Scan for the cell matching the given text and deliver its [x, y] coordinate at center. 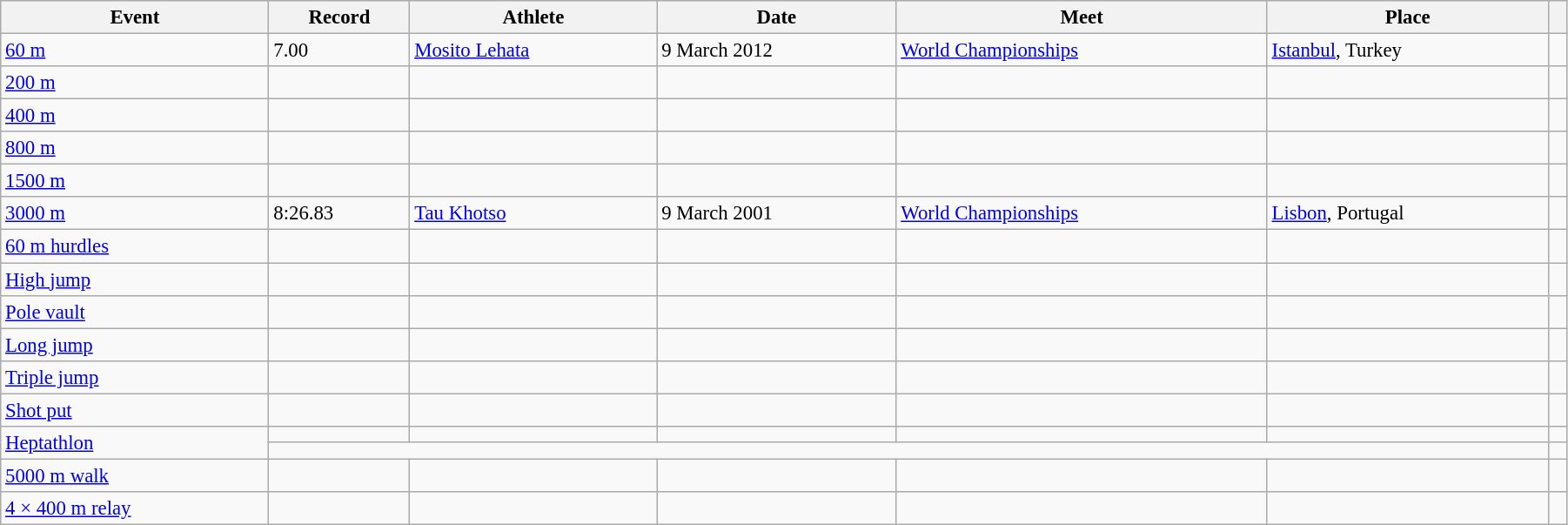
Heptathlon [135, 443]
400 m [135, 116]
Istanbul, Turkey [1408, 50]
7.00 [339, 50]
3000 m [135, 213]
Record [339, 17]
Date [776, 17]
Place [1408, 17]
High jump [135, 279]
5000 m walk [135, 475]
60 m [135, 50]
60 m hurdles [135, 246]
Tau Khotso [533, 213]
1500 m [135, 181]
8:26.83 [339, 213]
200 m [135, 83]
Mosito Lehata [533, 50]
800 m [135, 148]
Pole vault [135, 312]
Long jump [135, 345]
Lisbon, Portugal [1408, 213]
Meet [1082, 17]
Shot put [135, 410]
9 March 2001 [776, 213]
Athlete [533, 17]
Triple jump [135, 377]
9 March 2012 [776, 50]
4 × 400 m relay [135, 508]
Event [135, 17]
